Detect which cell encompasses the target text, then output its [x, y] center coordinate. 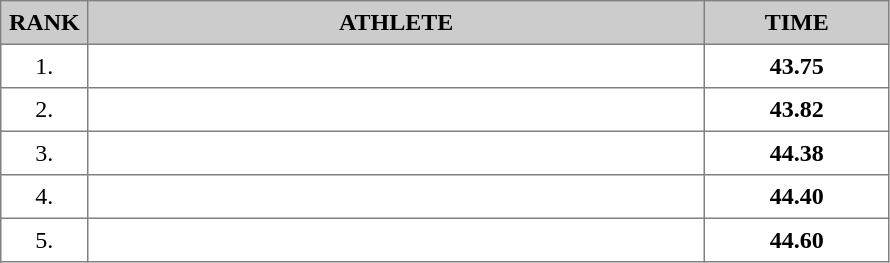
2. [44, 110]
RANK [44, 23]
43.75 [796, 66]
5. [44, 240]
TIME [796, 23]
3. [44, 153]
ATHLETE [396, 23]
44.40 [796, 197]
44.60 [796, 240]
43.82 [796, 110]
1. [44, 66]
44.38 [796, 153]
4. [44, 197]
